From the cell containing the given text, extract its center point as [x, y] coordinate. 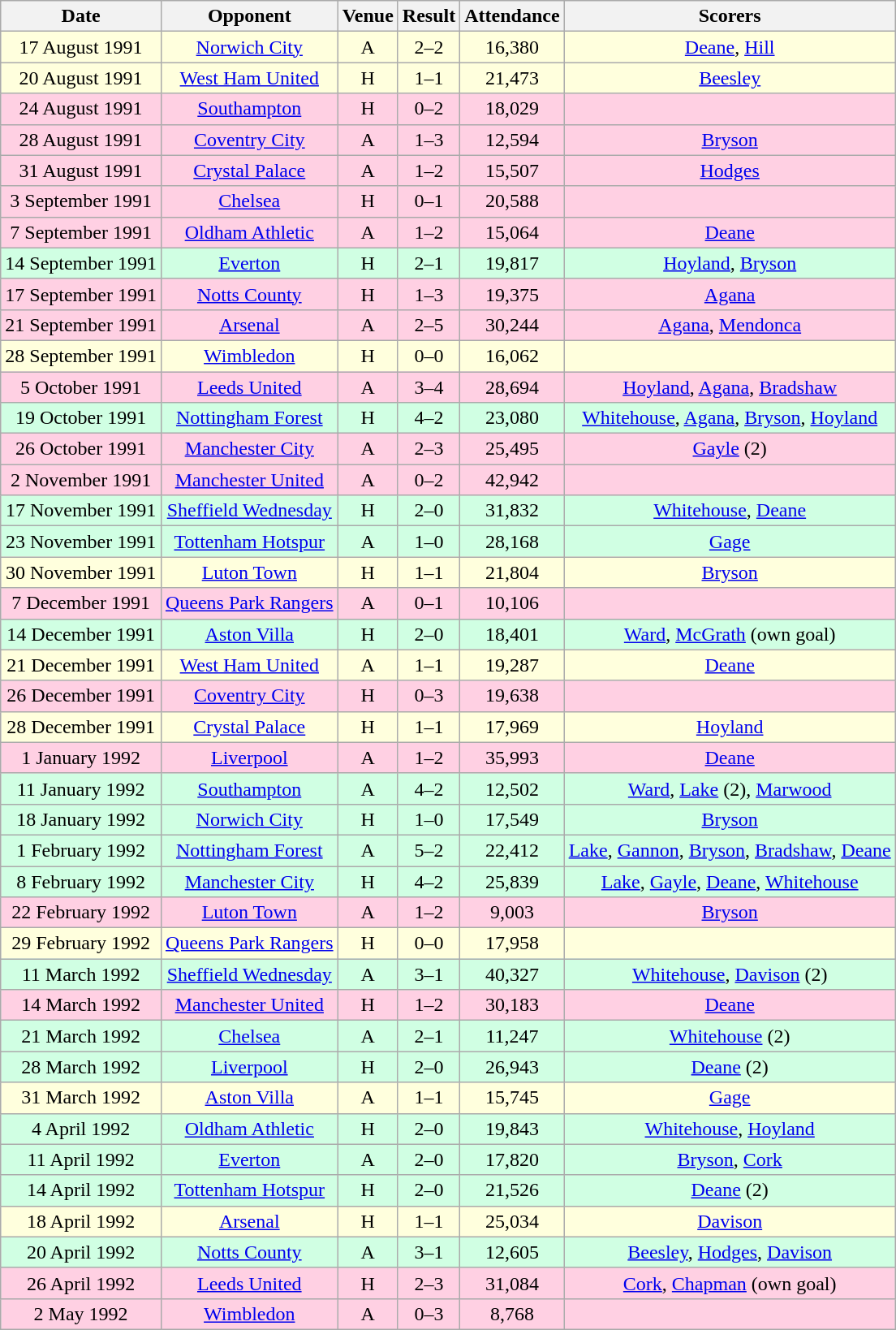
Bryson, Cork [730, 1159]
16,062 [512, 356]
Agana [730, 294]
17,820 [512, 1159]
Whitehouse, Agana, Bryson, Hoyland [730, 418]
Ward, McGrath (own goal) [730, 634]
14 December 1991 [81, 634]
26 December 1991 [81, 696]
18 April 1992 [81, 1221]
Whitehouse, Davison (2) [730, 974]
3 September 1991 [81, 201]
Opponent [249, 16]
30,183 [512, 1005]
19,287 [512, 665]
17 November 1991 [81, 511]
18 January 1992 [81, 819]
14 September 1991 [81, 263]
26,943 [512, 1067]
1 February 1992 [81, 850]
31,084 [512, 1283]
Gayle (2) [730, 449]
26 April 1992 [81, 1283]
Hoyland, Agana, Bradshaw [730, 387]
25,034 [512, 1221]
4 April 1992 [81, 1129]
8,768 [512, 1314]
15,507 [512, 171]
11 April 1992 [81, 1159]
28,694 [512, 387]
31 August 1991 [81, 171]
Lake, Gayle, Deane, Whitehouse [730, 881]
15,745 [512, 1098]
22,412 [512, 850]
26 October 1991 [81, 449]
14 April 1992 [81, 1190]
Davison [730, 1221]
22 February 1992 [81, 913]
2–2 [429, 47]
30 November 1991 [81, 572]
21,473 [512, 78]
28,168 [512, 542]
19,843 [512, 1129]
30,244 [512, 325]
19 October 1991 [81, 418]
31 March 1992 [81, 1098]
11 March 1992 [81, 974]
20 August 1991 [81, 78]
16,380 [512, 47]
Lake, Gannon, Bryson, Bradshaw, Deane [730, 850]
21,526 [512, 1190]
28 August 1991 [81, 140]
17 September 1991 [81, 294]
21 March 1992 [81, 1036]
21 September 1991 [81, 325]
Attendance [512, 16]
Beesley [730, 78]
29 February 1992 [81, 944]
Date [81, 16]
Whitehouse, Hoyland [730, 1129]
Agana, Mendonca [730, 325]
14 March 1992 [81, 1005]
3–4 [429, 387]
2 November 1991 [81, 480]
Beesley, Hodges, Davison [730, 1252]
19,638 [512, 696]
7 December 1991 [81, 603]
Whitehouse (2) [730, 1036]
18,029 [512, 109]
17,958 [512, 944]
Hoyland [730, 727]
Ward, Lake (2), Marwood [730, 788]
9,003 [512, 913]
10,106 [512, 603]
2–5 [429, 325]
20 April 1992 [81, 1252]
Cork, Chapman (own goal) [730, 1283]
31,832 [512, 511]
5–2 [429, 850]
12,594 [512, 140]
40,327 [512, 974]
Deane, Hill [730, 47]
28 March 1992 [81, 1067]
25,495 [512, 449]
11,247 [512, 1036]
15,064 [512, 232]
21,804 [512, 572]
Whitehouse, Deane [730, 511]
12,502 [512, 788]
Hoyland, Bryson [730, 263]
17,549 [512, 819]
19,817 [512, 263]
Scorers [730, 16]
20,588 [512, 201]
2 May 1992 [81, 1314]
42,942 [512, 480]
Result [429, 16]
11 January 1992 [81, 788]
7 September 1991 [81, 232]
23,080 [512, 418]
18,401 [512, 634]
17 August 1991 [81, 47]
17,969 [512, 727]
21 December 1991 [81, 665]
28 September 1991 [81, 356]
5 October 1991 [81, 387]
25,839 [512, 881]
8 February 1992 [81, 881]
35,993 [512, 758]
12,605 [512, 1252]
24 August 1991 [81, 109]
1 January 1992 [81, 758]
19,375 [512, 294]
23 November 1991 [81, 542]
Hodges [730, 171]
Venue [368, 16]
28 December 1991 [81, 727]
